Locate the cell with the specified text and output its (x, y) center coordinate. 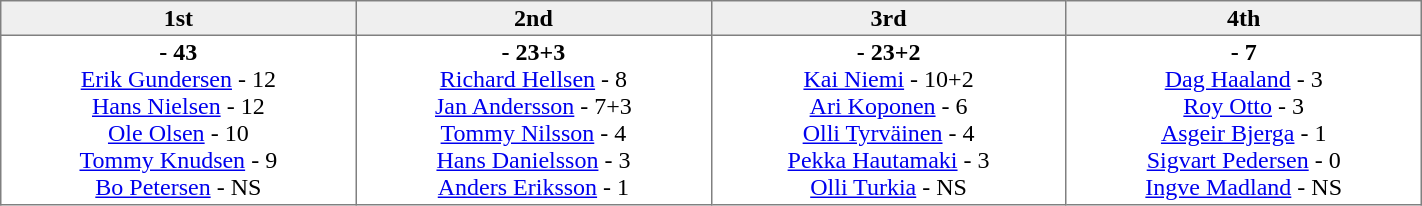
2nd (534, 18)
4th (1244, 18)
1st (178, 18)
- 23+3Richard Hellsen - 8 Jan Andersson - 7+3 Tommy Nilsson - 4 Hans Danielsson - 3 Anders Eriksson - 1 (534, 120)
- 43Erik Gundersen - 12 Hans Nielsen - 12 Ole Olsen - 10 Tommy Knudsen - 9 Bo Petersen - NS (178, 120)
- 7Dag Haaland - 3 Roy Otto - 3 Asgeir Bjerga - 1 Sigvart Pedersen - 0 Ingve Madland - NS (1244, 120)
- 23+2Kai Niemi - 10+2 Ari Koponen - 6 Olli Tyrväinen - 4 Pekka Hautamaki - 3 Olli Turkia - NS (888, 120)
3rd (888, 18)
